For the text-containing cell, return its midpoint in [x, y] coordinate format. 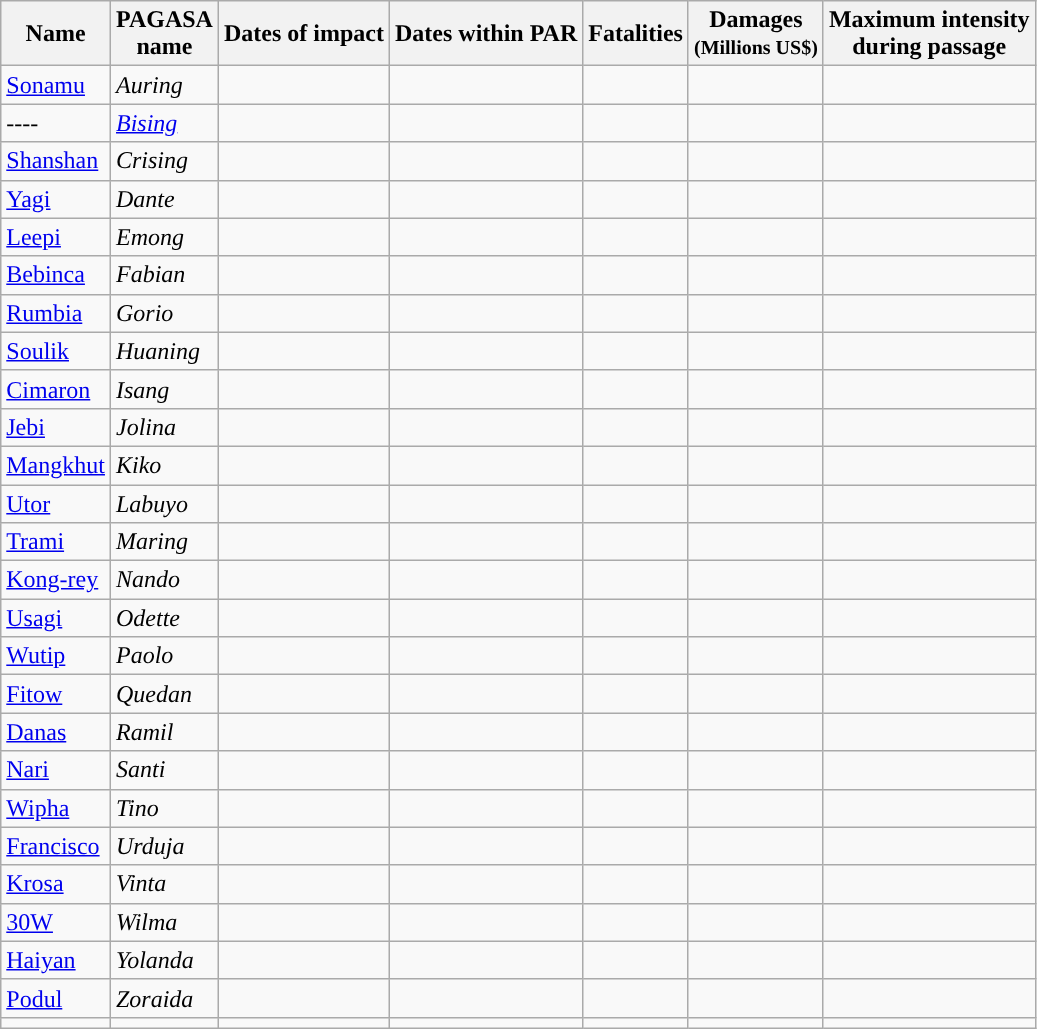
Bising [164, 123]
Yagi [56, 199]
Dates within PAR [486, 34]
Vinta [164, 884]
Isang [164, 389]
Damages(Millions US$) [756, 34]
Santi [164, 770]
Ramil [164, 732]
Maring [164, 542]
Wipha [56, 808]
Kong-rey [56, 580]
Wilma [164, 922]
30W [56, 922]
Soulik [56, 351]
Jebi [56, 427]
Rumbia [56, 313]
Auring [164, 85]
Labuyo [164, 503]
Dante [164, 199]
Urduja [164, 846]
Trami [56, 542]
Wutip [56, 656]
Paolo [164, 656]
Fabian [164, 275]
Nando [164, 580]
Dates of impact [304, 34]
Emong [164, 237]
Jolina [164, 427]
Name [56, 34]
Haiyan [56, 960]
Zoraida [164, 998]
Mangkhut [56, 465]
PAGASAname [164, 34]
Usagi [56, 618]
Utor [56, 503]
Fitow [56, 694]
Leepi [56, 237]
Maximum intensityduring passage [929, 34]
Odette [164, 618]
Fatalities [636, 34]
Danas [56, 732]
Francisco [56, 846]
Kiko [164, 465]
Bebinca [56, 275]
Sonamu [56, 85]
Shanshan [56, 161]
Krosa [56, 884]
Nari [56, 770]
Quedan [164, 694]
Huaning [164, 351]
Crising [164, 161]
---- [56, 123]
Yolanda [164, 960]
Cimaron [56, 389]
Tino [164, 808]
Gorio [164, 313]
Podul [56, 998]
